Capture the cell that displays the provided text and extract its (x, y) central coordinate. 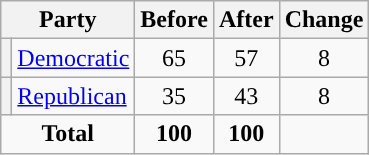
35 (174, 96)
Democratic (74, 58)
Change (324, 20)
65 (174, 58)
57 (246, 58)
43 (246, 96)
Before (174, 20)
Republican (74, 96)
After (246, 20)
Total (68, 134)
Party (68, 20)
